Return [X, Y] of the center of cell containing provided text 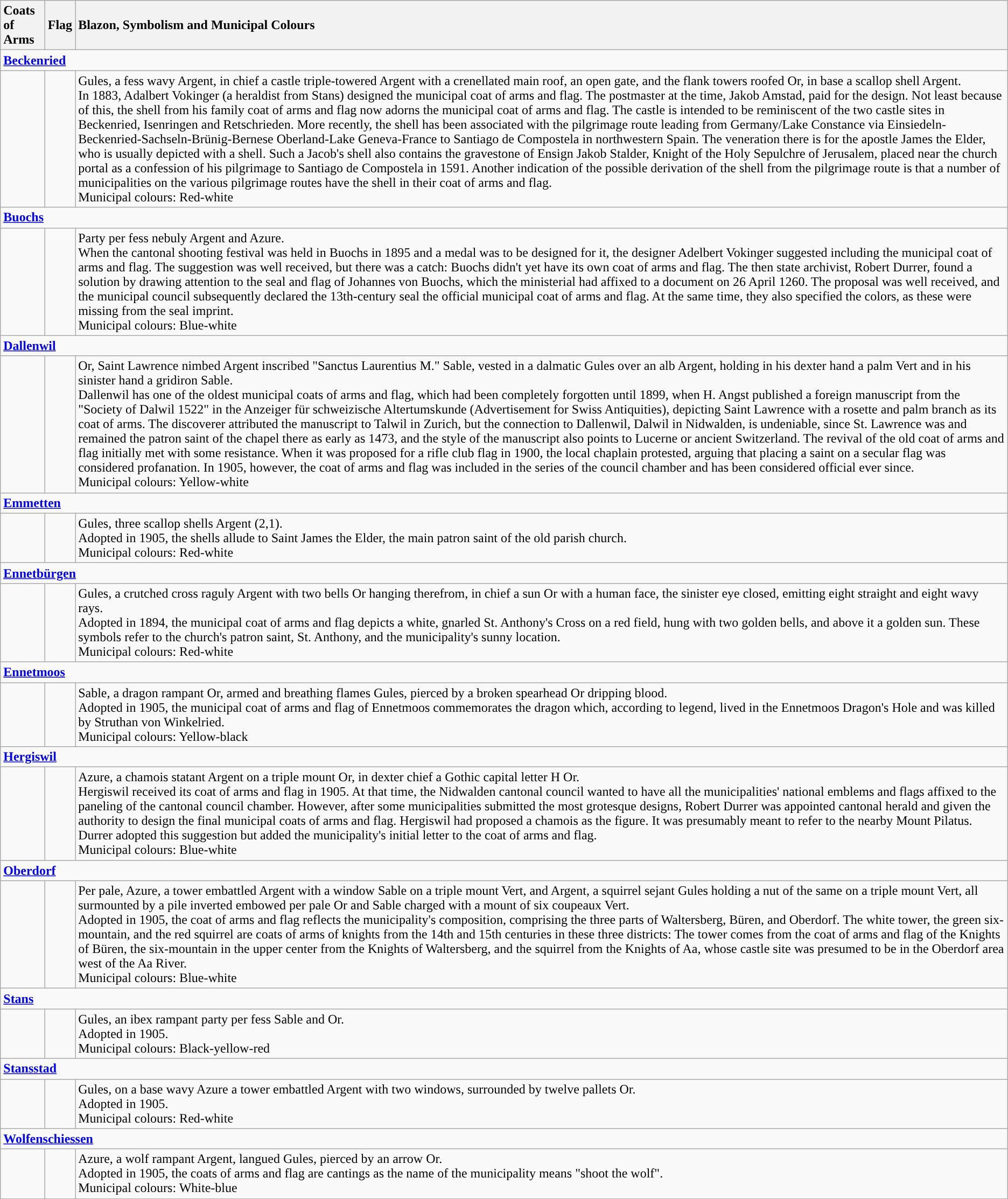
Gules, on a base wavy Azure a tower embattled Argent with two windows, surrounded by twelve pallets Or.Adopted in 1905.Municipal colours: Red-white [542, 1104]
Dallenwil [504, 346]
Buochs [504, 218]
Hergiswil [504, 757]
Wolfenschiessen [504, 1139]
Coats of Arms [23, 25]
Gules, an ibex rampant party per fess Sable and Or.Adopted in 1905.Municipal colours: Black-yellow-red [542, 1034]
Blazon, Symbolism and Municipal Colours [542, 25]
Beckenried [504, 60]
Stansstad [504, 1069]
Stans [504, 999]
Flag [60, 25]
Ennetbürgen [504, 573]
Oberdorf [504, 871]
Emmetten [504, 503]
Ennetmoos [504, 672]
